Pinpoint the cell where the given text exists, returning its (X, Y) midpoint coordinate. 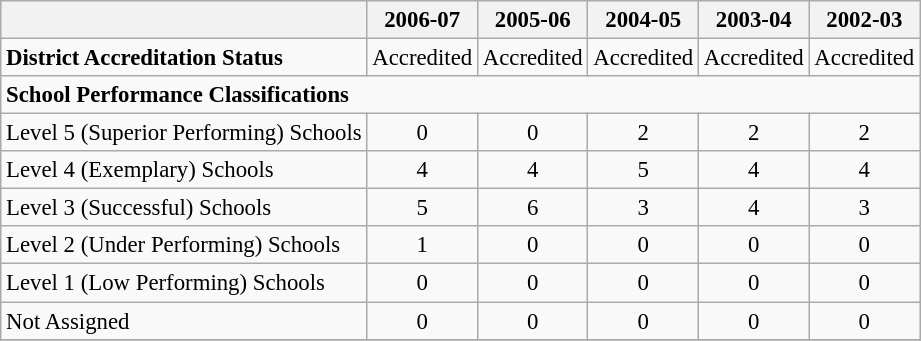
Not Assigned (184, 321)
2003-04 (754, 20)
2005-06 (532, 20)
District Accreditation Status (184, 58)
Level 1 (Low Performing) Schools (184, 283)
Level 2 (Under Performing) Schools (184, 245)
Level 3 (Successful) Schools (184, 208)
Level 5 (Superior Performing) Schools (184, 133)
2002-03 (864, 20)
Level 4 (Exemplary) Schools (184, 170)
School Performance Classifications (460, 95)
6 (532, 208)
1 (422, 245)
2006-07 (422, 20)
2004-05 (644, 20)
